Determine the [x, y] coordinate at the center of the cell enclosing the given text.  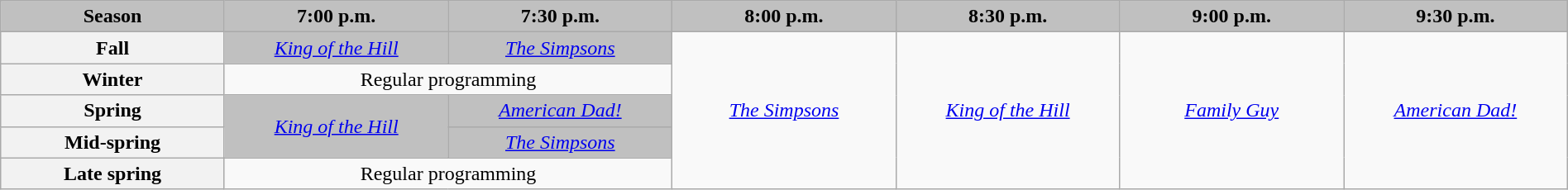
8:30 p.m. [1007, 17]
9:00 p.m. [1232, 17]
9:30 p.m. [1456, 17]
Family Guy [1232, 111]
Late spring [112, 173]
8:00 p.m. [784, 17]
Spring [112, 111]
Fall [112, 48]
7:00 p.m. [336, 17]
Season [112, 17]
7:30 p.m. [561, 17]
Mid-spring [112, 142]
Winter [112, 79]
